For the text-containing cell, return its midpoint in (x, y) coordinate format. 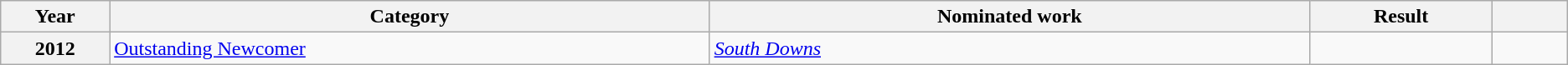
2012 (55, 48)
Result (1401, 17)
South Downs (1009, 48)
Outstanding Newcomer (410, 48)
Nominated work (1009, 17)
Year (55, 17)
Category (410, 17)
